Detect which cell encompasses the target text, then output its (x, y) center coordinate. 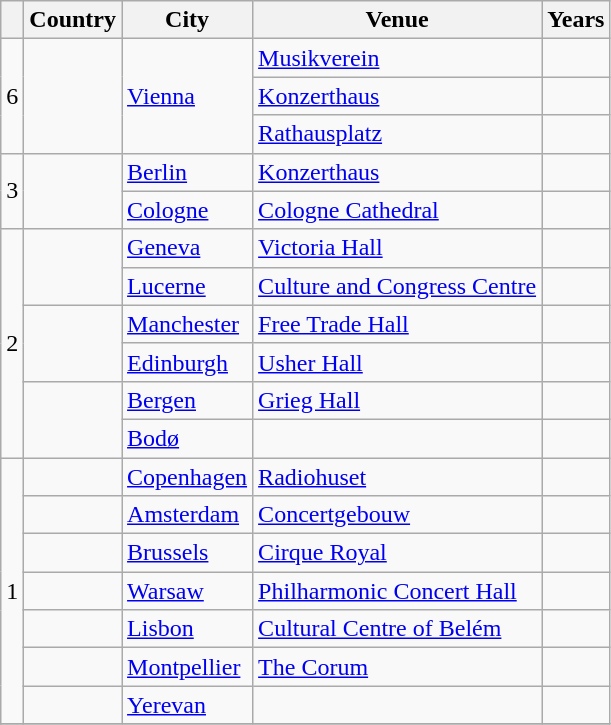
Country (73, 20)
Amsterdam (188, 515)
Montpellier (188, 667)
2 (12, 343)
Cultural Centre of Belém (398, 629)
Venue (398, 20)
Free Trade Hall (398, 324)
The Corum (398, 667)
Lucerne (188, 286)
Usher Hall (398, 362)
Bodø (188, 438)
Berlin (188, 172)
Vienna (188, 96)
3 (12, 191)
Cirque Royal (398, 553)
Grieg Hall (398, 400)
Brussels (188, 553)
Culture and Congress Centre (398, 286)
Victoria Hall (398, 248)
Yerevan (188, 705)
Lisbon (188, 629)
Concertgebouw (398, 515)
Bergen (188, 400)
Cologne (188, 210)
Manchester (188, 324)
1 (12, 591)
Philharmonic Concert Hall (398, 591)
Copenhagen (188, 477)
Radiohuset (398, 477)
Musikverein (398, 58)
Years (576, 20)
6 (12, 96)
Cologne Cathedral (398, 210)
Edinburgh (188, 362)
Geneva (188, 248)
City (188, 20)
Rathausplatz (398, 134)
Warsaw (188, 591)
